Extract the [x, y] coordinate from the center of the cell holding the provided text.  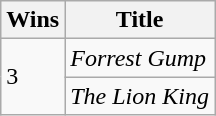
Wins [33, 20]
The Lion King [140, 96]
Forrest Gump [140, 58]
Title [140, 20]
3 [33, 77]
